Return the (x, y) coordinate for the center point of the cell that contains the specified text.  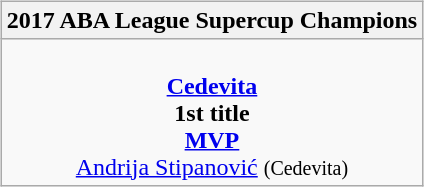
Cedevita1st titleMVP Andrija Stipanović (Cedevita) (212, 112)
2017 ABA League Supercup Champions (212, 20)
